Provide the (X, Y) coordinate of the cell's center where the given text is located.  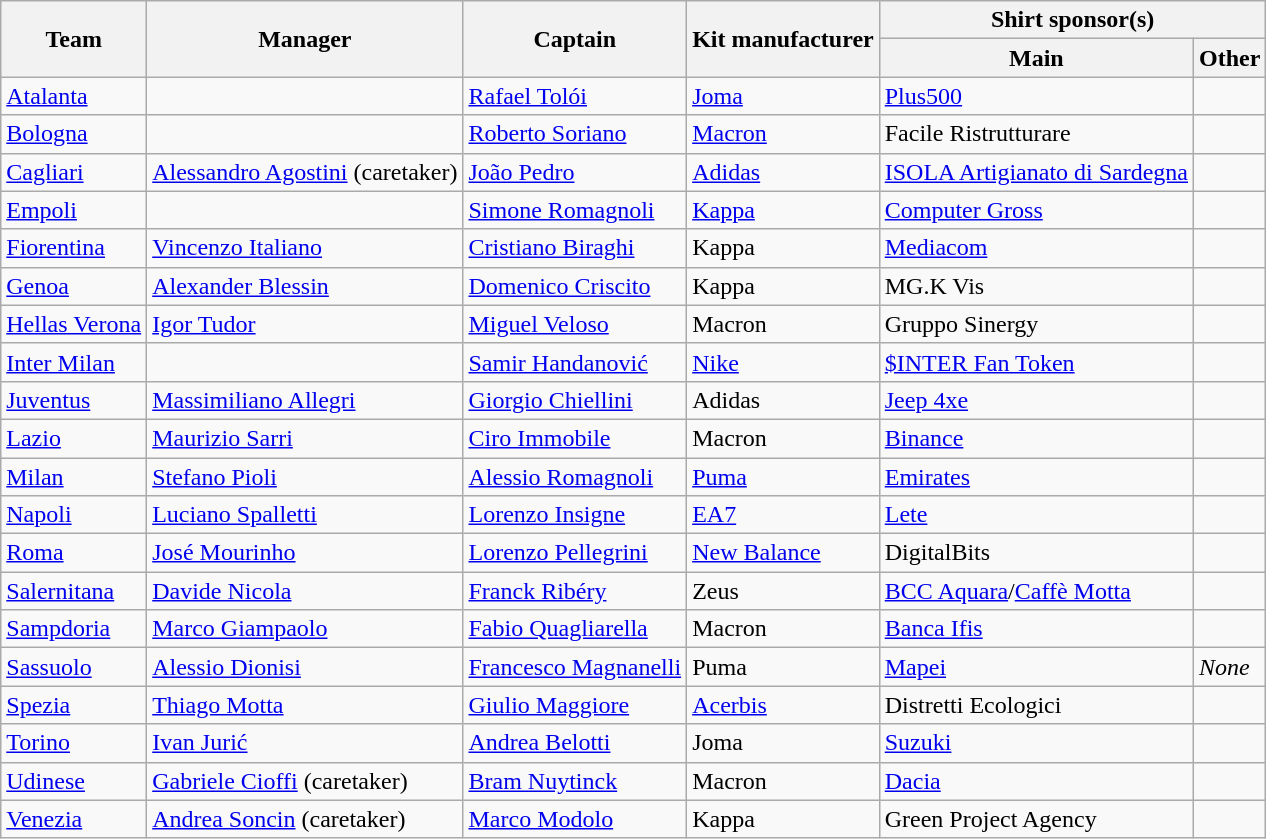
Sassuolo (74, 667)
Lazio (74, 438)
Luciano Spalletti (305, 515)
Giulio Maggiore (575, 705)
Manager (305, 39)
Captain (575, 39)
Alessio Romagnoli (575, 477)
Milan (74, 477)
Simone Romagnoli (575, 210)
Ciro Immobile (575, 438)
Kit manufacturer (784, 39)
Vincenzo Italiano (305, 248)
Torino (74, 743)
Suzuki (1036, 743)
Inter Milan (74, 362)
$INTER Fan Token (1036, 362)
Mapei (1036, 667)
Empoli (74, 210)
Spezia (74, 705)
Green Project Agency (1036, 819)
Maurizio Sarri (305, 438)
Igor Tudor (305, 324)
Atalanta (74, 96)
Distretti Ecologici (1036, 705)
Stefano Pioli (305, 477)
Jeep 4xe (1036, 400)
Cristiano Biraghi (575, 248)
EA7 (784, 515)
Banca Ifis (1036, 629)
Andrea Belotti (575, 743)
BCC Aquara/Caffè Motta (1036, 591)
Fabio Quagliarella (575, 629)
Fiorentina (74, 248)
Computer Gross (1036, 210)
Thiago Motta (305, 705)
Venezia (74, 819)
Franck Ribéry (575, 591)
Marco Giampaolo (305, 629)
Massimiliano Allegri (305, 400)
Hellas Verona (74, 324)
Marco Modolo (575, 819)
João Pedro (575, 172)
Emirates (1036, 477)
Gabriele Cioffi (caretaker) (305, 781)
Acerbis (784, 705)
Ivan Jurić (305, 743)
Andrea Soncin (caretaker) (305, 819)
Mediacom (1036, 248)
Samir Handanović (575, 362)
Miguel Veloso (575, 324)
Main (1036, 58)
Sampdoria (74, 629)
Dacia (1036, 781)
None (1230, 667)
Bram Nuytinck (575, 781)
José Mourinho (305, 553)
Zeus (784, 591)
MG.K Vis (1036, 286)
Roberto Soriano (575, 134)
New Balance (784, 553)
Bologna (74, 134)
Lorenzo Pellegrini (575, 553)
Facile Ristrutturare (1036, 134)
Domenico Criscito (575, 286)
Lete (1036, 515)
Cagliari (74, 172)
Alessandro Agostini (caretaker) (305, 172)
Juventus (74, 400)
Team (74, 39)
Genoa (74, 286)
ISOLA Artigianato di Sardegna (1036, 172)
Nike (784, 362)
Shirt sponsor(s) (1072, 20)
Plus500 (1036, 96)
Rafael Tolói (575, 96)
Francesco Magnanelli (575, 667)
Alexander Blessin (305, 286)
Alessio Dionisi (305, 667)
Udinese (74, 781)
Lorenzo Insigne (575, 515)
DigitalBits (1036, 553)
Davide Nicola (305, 591)
Gruppo Sinergy (1036, 324)
Binance (1036, 438)
Salernitana (74, 591)
Giorgio Chiellini (575, 400)
Roma (74, 553)
Napoli (74, 515)
Other (1230, 58)
